Search for the cell housing the specified text and yield its (X, Y) center coordinate. 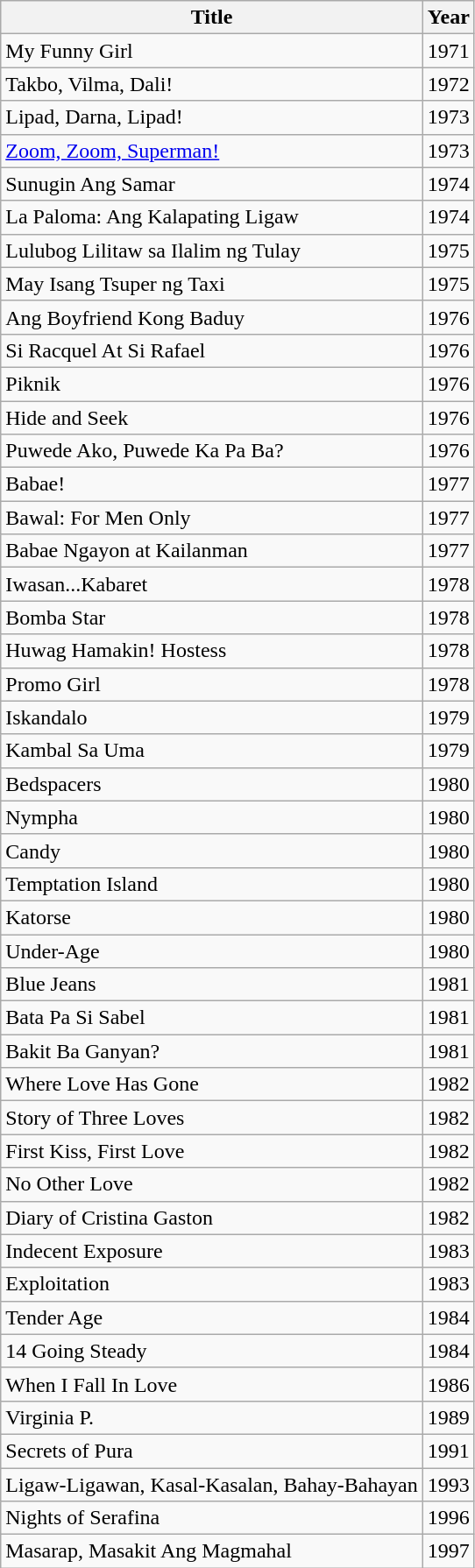
My Funny Girl (212, 51)
Katorse (212, 917)
Babae Ngayon at Kailanman (212, 551)
Secrets of Pura (212, 1451)
Kambal Sa Uma (212, 751)
14 Going Steady (212, 1351)
Exploitation (212, 1284)
Sunugin Ang Samar (212, 184)
Bawal: For Men Only (212, 518)
1996 (449, 1518)
1991 (449, 1451)
Temptation Island (212, 884)
Lipad, Darna, Lipad! (212, 117)
May Isang Tsuper ng Taxi (212, 284)
Blue Jeans (212, 985)
Bomba Star (212, 618)
1972 (449, 84)
Zoom, Zoom, Superman! (212, 151)
1986 (449, 1384)
Nympha (212, 817)
Si Racquel At Si Rafael (212, 350)
Bedspacers (212, 784)
Ligaw-Ligawan, Kasal-Kasalan, Bahay-Bahayan (212, 1485)
Iskandalo (212, 717)
Where Love Has Gone (212, 1084)
Piknik (212, 384)
1971 (449, 51)
1993 (449, 1485)
La Paloma: Ang Kalapating Ligaw (212, 217)
Nights of Serafina (212, 1518)
Puwede Ako, Puwede Ka Pa Ba? (212, 451)
Bata Pa Si Sabel (212, 1018)
Iwasan...Kabaret (212, 584)
Huwag Hamakin! Hostess (212, 651)
Ang Boyfriend Kong Baduy (212, 317)
Indecent Exposure (212, 1251)
Candy (212, 851)
Hide and Seek (212, 418)
Title (212, 18)
Year (449, 18)
Diary of Cristina Gaston (212, 1218)
Promo Girl (212, 684)
First Kiss, First Love (212, 1151)
1989 (449, 1417)
Virginia P. (212, 1417)
Under-Age (212, 950)
Bakit Ba Ganyan? (212, 1051)
Tender Age (212, 1317)
Babae! (212, 484)
When I Fall In Love (212, 1384)
Takbo, Vilma, Dali! (212, 84)
1997 (449, 1551)
Story of Three Loves (212, 1118)
Masarap, Masakit Ang Magmahal (212, 1551)
Lulubog Lilitaw sa Ilalim ng Tulay (212, 251)
No Other Love (212, 1184)
